From the cell containing the given text, extract its center point as (x, y) coordinate. 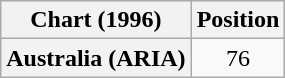
Position (238, 20)
Australia (ARIA) (96, 58)
Chart (1996) (96, 20)
76 (238, 58)
